Search for the cell housing the specified text and yield its (X, Y) center coordinate. 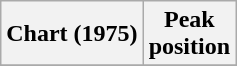
Chart (1975) (72, 34)
Peakposition (189, 34)
